Detect which cell encompasses the target text, then output its (X, Y) center coordinate. 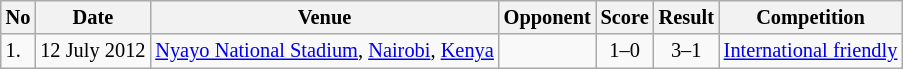
Nyayo National Stadium, Nairobi, Kenya (324, 51)
International friendly (810, 51)
Score (625, 17)
Date (92, 17)
Competition (810, 17)
Venue (324, 17)
1. (18, 51)
Result (686, 17)
3–1 (686, 51)
12 July 2012 (92, 51)
1–0 (625, 51)
No (18, 17)
Opponent (548, 17)
